Find where the given text appears and provide that cell's center as [x, y] coordinate. 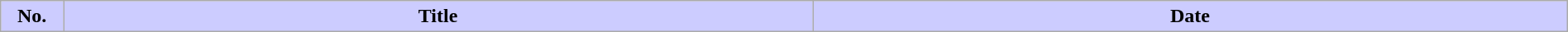
Date [1191, 16]
Title [438, 16]
No. [32, 16]
